Detect which cell encompasses the target text, then output its (X, Y) center coordinate. 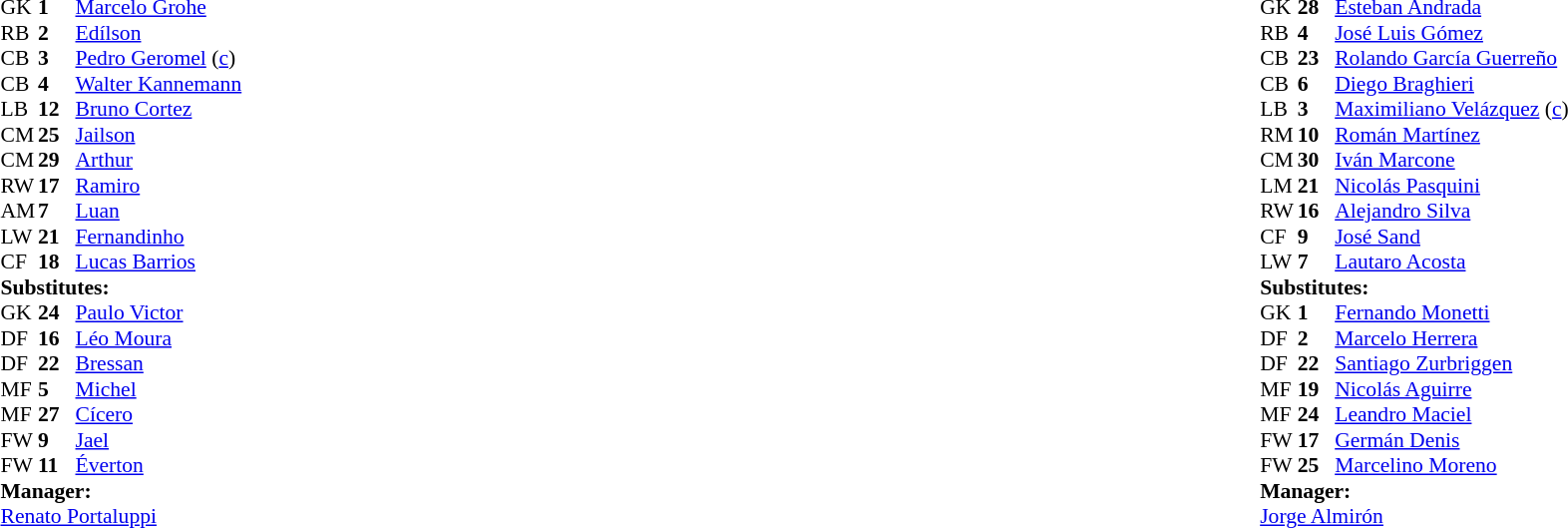
Pedro Geromel (c) (160, 59)
27 (57, 414)
Bruno Cortez (160, 109)
Éverton (160, 466)
Arthur (160, 161)
Léo Moura (160, 338)
Bressan (160, 364)
Paulo Victor (160, 312)
30 (1317, 161)
10 (1317, 135)
29 (57, 161)
Fernandinho (160, 237)
Michel (160, 389)
Manager: (121, 491)
Substitutes: (121, 287)
Ramiro (160, 186)
Cícero (160, 414)
Lucas Barrios (160, 263)
5 (57, 389)
11 (57, 466)
Jailson (160, 135)
1 (1317, 312)
Edílson (160, 33)
LM (1279, 186)
RM (1279, 135)
23 (1317, 59)
6 (1317, 84)
AM (19, 211)
12 (57, 109)
19 (1317, 389)
Walter Kannemann (160, 84)
Jael (160, 440)
18 (57, 263)
Luan (160, 211)
